Extract the (x, y) coordinate from the center of the cell holding the provided text.  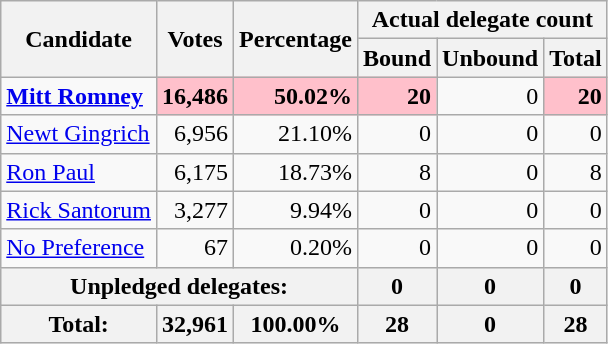
Mitt Romney (79, 96)
Newt Gingrich (79, 134)
18.73% (296, 172)
6,956 (194, 134)
Ron Paul (79, 172)
Rick Santorum (79, 210)
21.10% (296, 134)
Percentage (296, 39)
Actual delegate count (482, 20)
100.00% (296, 324)
6,175 (194, 172)
Unpledged delegates: (180, 286)
Candidate (79, 39)
Total: (79, 324)
Votes (194, 39)
Bound (396, 58)
No Preference (79, 248)
32,961 (194, 324)
50.02% (296, 96)
Unbound (490, 58)
67 (194, 248)
Total (576, 58)
9.94% (296, 210)
3,277 (194, 210)
0.20% (296, 248)
16,486 (194, 96)
